From the cell containing the given text, extract its center point as [X, Y] coordinate. 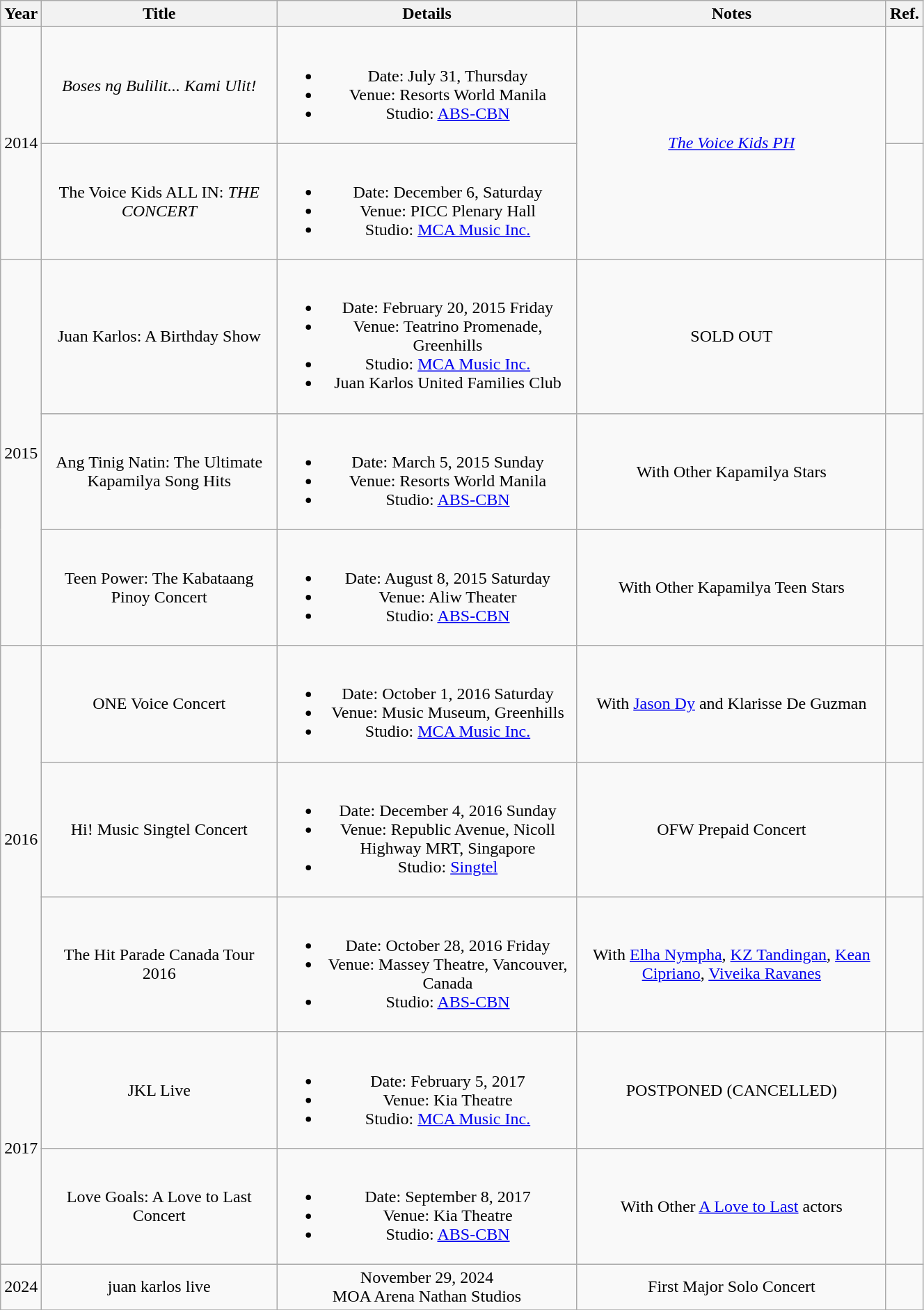
ONE Voice Concert [159, 704]
Date: September 8, 2017Venue: Kia TheatreStudio: ABS-CBN [427, 1206]
Notes [731, 14]
SOLD OUT [731, 337]
JKL Live [159, 1089]
The Voice Kids ALL IN: THE CONCERT [159, 202]
With Other Kapamilya Stars [731, 472]
2016 [21, 839]
2017 [21, 1148]
OFW Prepaid Concert [731, 829]
Teen Power: The Kabataang Pinoy Concert [159, 587]
Hi! Music Singtel Concert [159, 829]
Boses ng Bulilit... Kami Ulit! [159, 85]
First Major Solo Concert [731, 1287]
Date: July 31, ThursdayVenue: Resorts World ManilaStudio: ABS-CBN [427, 85]
juan karlos live [159, 1287]
November 29, 2024MOA Arena Nathan Studios [427, 1287]
Ref. [905, 14]
Love Goals: A Love to Last Concert [159, 1206]
With Other Kapamilya Teen Stars [731, 587]
Juan Karlos: A Birthday Show [159, 337]
2024 [21, 1287]
Date: February 20, 2015 FridayVenue: Teatrino Promenade, GreenhillsStudio: MCA Music Inc.Juan Karlos United Families Club [427, 337]
Details [427, 14]
Date: October 1, 2016 SaturdayVenue: Music Museum, GreenhillsStudio: MCA Music Inc. [427, 704]
Date: October 28, 2016 FridayVenue: Massey Theatre, Vancouver, CanadaStudio: ABS-CBN [427, 964]
Year [21, 14]
2014 [21, 143]
Date: December 6, SaturdayVenue: PICC Plenary HallStudio: MCA Music Inc. [427, 202]
With Elha Nympha, KZ Tandingan, Kean Cipriano, Viveika Ravanes [731, 964]
Ang Tinig Natin: The Ultimate Kapamilya Song Hits [159, 472]
The Voice Kids PH [731, 143]
Date: August 8, 2015 SaturdayVenue: Aliw TheaterStudio: ABS-CBN [427, 587]
With Jason Dy and Klarisse De Guzman [731, 704]
Date: December 4, 2016 SundayVenue: Republic Avenue, Nicoll Highway MRT, SingaporeStudio: Singtel [427, 829]
Date: March 5, 2015 SundayVenue: Resorts World ManilaStudio: ABS-CBN [427, 472]
The Hit Parade Canada Tour 2016 [159, 964]
With Other A Love to Last actors [731, 1206]
POSTPONED (CANCELLED) [731, 1089]
Title [159, 14]
2015 [21, 452]
Date: February 5, 2017Venue: Kia TheatreStudio: MCA Music Inc. [427, 1089]
